Extract the (x, y) coordinate from the center of the cell holding the provided text.  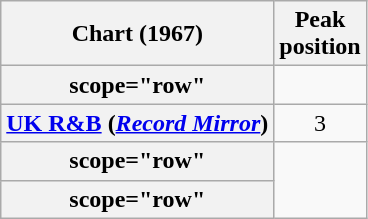
UK R&B (Record Mirror) (138, 123)
3 (320, 123)
Peakposition (320, 34)
Chart (1967) (138, 34)
